Return the (x, y) coordinate for the center point of the cell that contains the specified text.  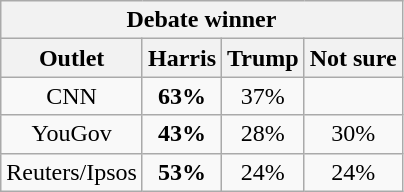
Reuters/Ipsos (72, 172)
Not sure (353, 58)
Outlet (72, 58)
37% (264, 96)
YouGov (72, 134)
CNN (72, 96)
28% (264, 134)
63% (182, 96)
53% (182, 172)
43% (182, 134)
Harris (182, 58)
Trump (264, 58)
Debate winner (202, 20)
30% (353, 134)
